Scan for the cell matching the given text and deliver its (x, y) coordinate at center. 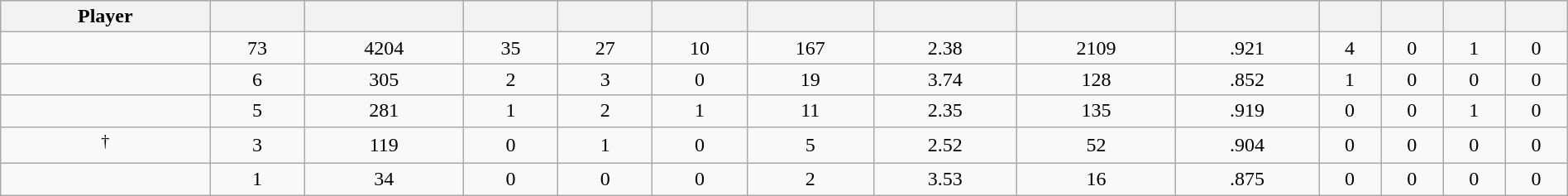
2.52 (944, 146)
11 (810, 111)
2109 (1096, 48)
167 (810, 48)
119 (384, 146)
.904 (1247, 146)
34 (384, 179)
6 (257, 79)
35 (510, 48)
16 (1096, 179)
.875 (1247, 179)
.919 (1247, 111)
19 (810, 79)
128 (1096, 79)
† (106, 146)
73 (257, 48)
4204 (384, 48)
3.74 (944, 79)
135 (1096, 111)
52 (1096, 146)
Player (106, 17)
.921 (1247, 48)
281 (384, 111)
2.38 (944, 48)
.852 (1247, 79)
305 (384, 79)
10 (700, 48)
3.53 (944, 179)
27 (605, 48)
4 (1350, 48)
2.35 (944, 111)
